Provide the (x, y) coordinate of the cell's center where the given text is located.  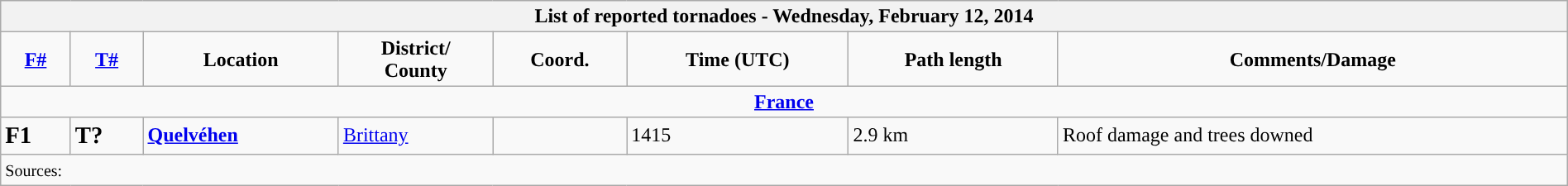
Coord. (560, 60)
Quelvéhen (241, 136)
1415 (738, 136)
T? (107, 136)
District/County (415, 60)
F# (36, 60)
List of reported tornadoes - Wednesday, February 12, 2014 (784, 17)
Location (241, 60)
Roof damage and trees downed (1312, 136)
F1 (36, 136)
France (784, 102)
Brittany (415, 136)
Path length (953, 60)
Sources: (784, 169)
Time (UTC) (738, 60)
Comments/Damage (1312, 60)
T# (107, 60)
2.9 km (953, 136)
